For the text-containing cell, return its midpoint in [X, Y] coordinate format. 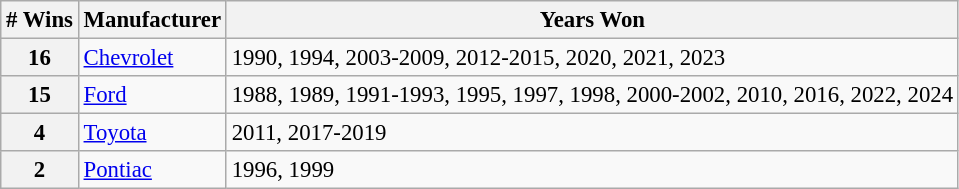
16 [40, 58]
Ford [152, 95]
Toyota [152, 133]
4 [40, 133]
Pontiac [152, 170]
# Wins [40, 20]
15 [40, 95]
2 [40, 170]
Manufacturer [152, 20]
Years Won [592, 20]
1996, 1999 [592, 170]
2011, 2017-2019 [592, 133]
1988, 1989, 1991-1993, 1995, 1997, 1998, 2000-2002, 2010, 2016, 2022, 2024 [592, 95]
1990, 1994, 2003-2009, 2012-2015, 2020, 2021, 2023 [592, 58]
Chevrolet [152, 58]
